Detect which cell encompasses the target text, then output its (x, y) center coordinate. 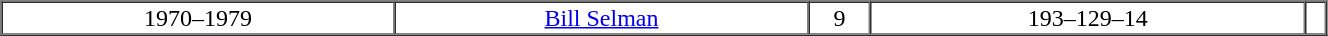
Bill Selman (602, 18)
193–129–14 (1087, 18)
1970–1979 (198, 18)
9 (839, 18)
